Return the [X, Y] coordinate for the center point of the cell that contains the specified text.  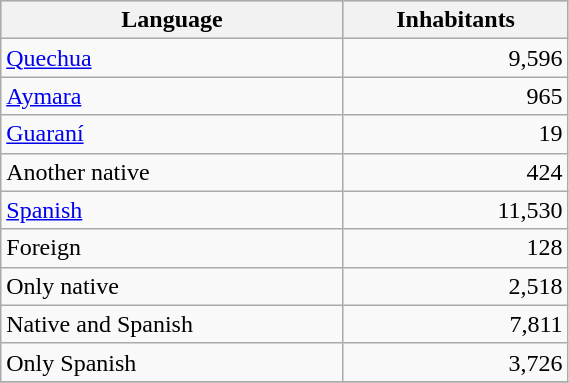
Language [172, 20]
Guaraní [172, 134]
Quechua [172, 58]
Inhabitants [456, 20]
Another native [172, 172]
Spanish [172, 210]
Aymara [172, 96]
3,726 [456, 362]
9,596 [456, 58]
424 [456, 172]
Only native [172, 286]
Only Spanish [172, 362]
Foreign [172, 248]
11,530 [456, 210]
965 [456, 96]
2,518 [456, 286]
128 [456, 248]
7,811 [456, 324]
19 [456, 134]
Native and Spanish [172, 324]
